Determine the [x, y] coordinate at the center of the cell enclosing the given text.  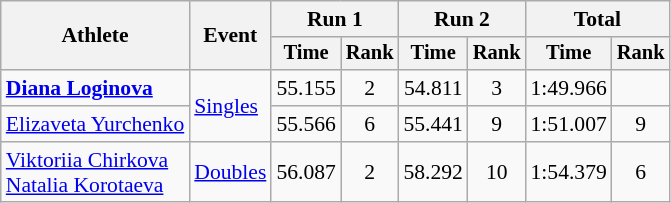
1:54.379 [569, 172]
10 [497, 172]
1:49.966 [569, 88]
3 [497, 88]
Athlete [96, 36]
58.292 [432, 172]
Run 1 [334, 19]
Viktoriia ChirkovaNatalia Korotaeva [96, 172]
Total [598, 19]
55.155 [306, 88]
Run 2 [462, 19]
Elizaveta Yurchenko [96, 124]
Diana Loginova [96, 88]
55.441 [432, 124]
54.811 [432, 88]
Doubles [230, 172]
Event [230, 36]
56.087 [306, 172]
55.566 [306, 124]
1:51.007 [569, 124]
Singles [230, 106]
